Pinpoint the cell where the given text exists, returning its [x, y] midpoint coordinate. 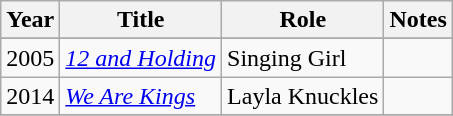
Layla Knuckles [303, 96]
Year [30, 20]
12 and Holding [141, 58]
We Are Kings [141, 96]
Title [141, 20]
Notes [418, 20]
2014 [30, 96]
Singing Girl [303, 58]
Role [303, 20]
2005 [30, 58]
